Return (X, Y) of the center of cell containing provided text 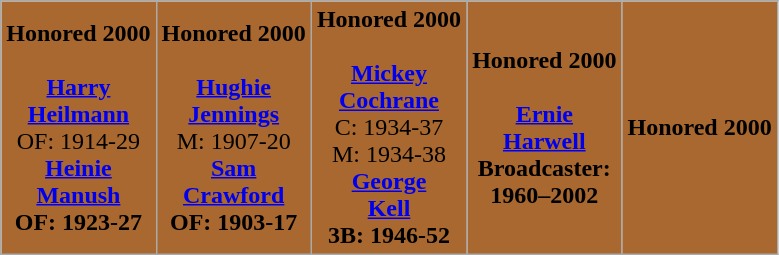
Honored 2000HarryHeilmannOF: 1914-29HeinieManushOF: 1923-27 (78, 128)
Honored 2000HughieJenningsM: 1907-20SamCrawfordOF: 1903-17 (234, 128)
Honored 2000 (700, 128)
Honored 2000ErnieHarwellBroadcaster:1960–2002 (544, 128)
Honored 2000MickeyCochraneC: 1934-37M: 1934-38GeorgeKell3B: 1946-52 (388, 128)
